Locate the cell with the specified text and output its (X, Y) center coordinate. 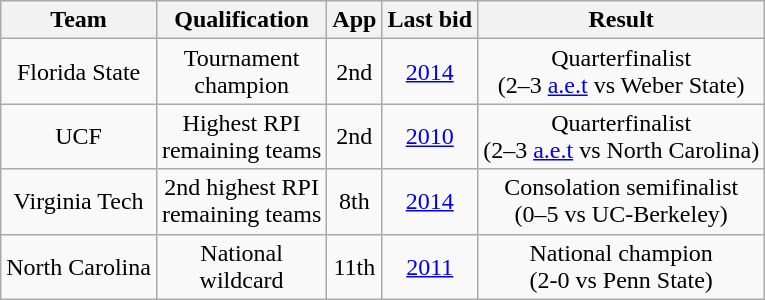
2011 (430, 266)
Team (79, 20)
National champion(2-0 vs Penn State) (622, 266)
11th (354, 266)
Virginia Tech (79, 202)
Result (622, 20)
App (354, 20)
2010 (430, 136)
Florida State (79, 72)
Tournamentchampion (241, 72)
2nd highest RPIremaining teams (241, 202)
Highest RPIremaining teams (241, 136)
Quarterfinalist(2–3 a.e.t vs North Carolina) (622, 136)
UCF (79, 136)
North Carolina (79, 266)
Last bid (430, 20)
Consolation semifinalist(0–5 vs UC-Berkeley) (622, 202)
Nationalwildcard (241, 266)
8th (354, 202)
Qualification (241, 20)
Quarterfinalist(2–3 a.e.t vs Weber State) (622, 72)
